Return the [X, Y] coordinate for the center point of the cell that contains the specified text.  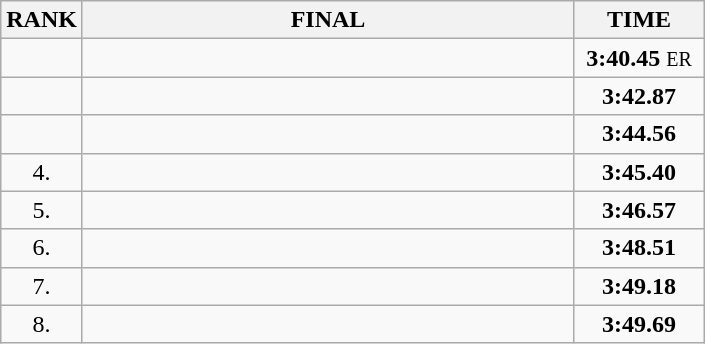
3:49.18 [640, 286]
3:44.56 [640, 134]
3:48.51 [640, 248]
FINAL [328, 20]
3:49.69 [640, 324]
3:40.45 ER [640, 58]
8. [42, 324]
5. [42, 210]
3:45.40 [640, 172]
TIME [640, 20]
4. [42, 172]
3:46.57 [640, 210]
6. [42, 248]
RANK [42, 20]
3:42.87 [640, 96]
7. [42, 286]
